Locate the cell with the specified text and output its (x, y) center coordinate. 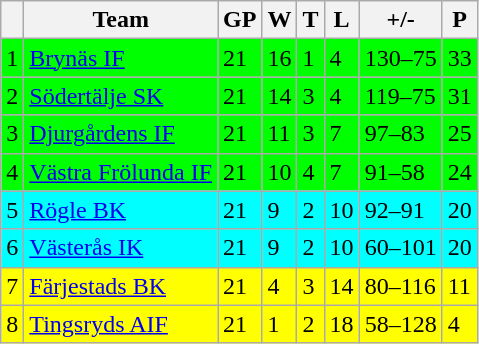
97–83 (400, 134)
+/- (400, 20)
33 (460, 58)
31 (460, 96)
Rögle BK (121, 210)
24 (460, 172)
L (342, 20)
Västra Frölunda IF (121, 172)
25 (460, 134)
18 (342, 324)
16 (280, 58)
6 (12, 248)
Västerås IK (121, 248)
60–101 (400, 248)
Tingsryds AIF (121, 324)
Brynäs IF (121, 58)
92–91 (400, 210)
119–75 (400, 96)
5 (12, 210)
GP (240, 20)
Djurgårdens IF (121, 134)
8 (12, 324)
W (280, 20)
Färjestads BK (121, 286)
Södertälje SK (121, 96)
T (310, 20)
P (460, 20)
Team (121, 20)
58–128 (400, 324)
130–75 (400, 58)
80–116 (400, 286)
91–58 (400, 172)
